Locate the cell with the specified text and output its [x, y] center coordinate. 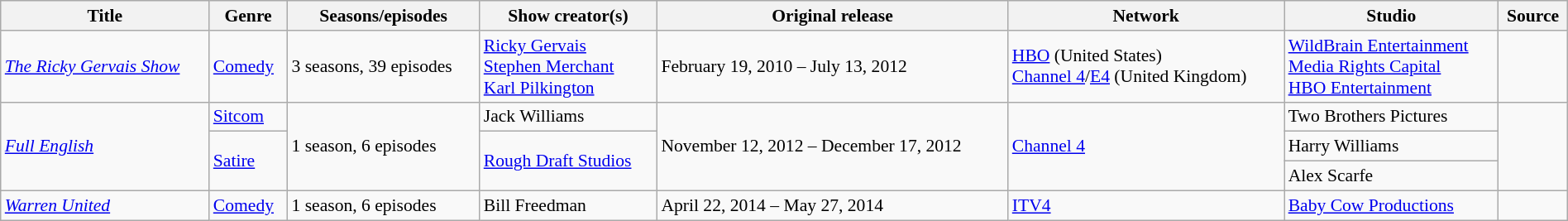
Two Brothers Pictures [1391, 117]
Jack Williams [569, 117]
HBO (United States)Channel 4/E4 (United Kingdom) [1146, 66]
3 seasons, 39 episodes [383, 66]
Ricky GervaisStephen MerchantKarl Pilkington [569, 66]
Alex Scarfe [1391, 176]
Seasons/episodes [383, 16]
Full English [105, 146]
November 12, 2012 – December 17, 2012 [832, 146]
Show creator(s) [569, 16]
WildBrain EntertainmentMedia Rights CapitalHBO Entertainment [1391, 66]
Network [1146, 16]
Title [105, 16]
Channel 4 [1146, 146]
Warren United [105, 205]
Satire [248, 161]
Bill Freedman [569, 205]
Harry Williams [1391, 147]
Studio [1391, 16]
ITV4 [1146, 205]
April 22, 2014 – May 27, 2014 [832, 205]
Genre [248, 16]
The Ricky Gervais Show [105, 66]
Baby Cow Productions [1391, 205]
February 19, 2010 – July 13, 2012 [832, 66]
Source [1533, 16]
Rough Draft Studios [569, 161]
Original release [832, 16]
Sitcom [248, 117]
